Extract the (X, Y) coordinate from the center of the cell holding the provided text.  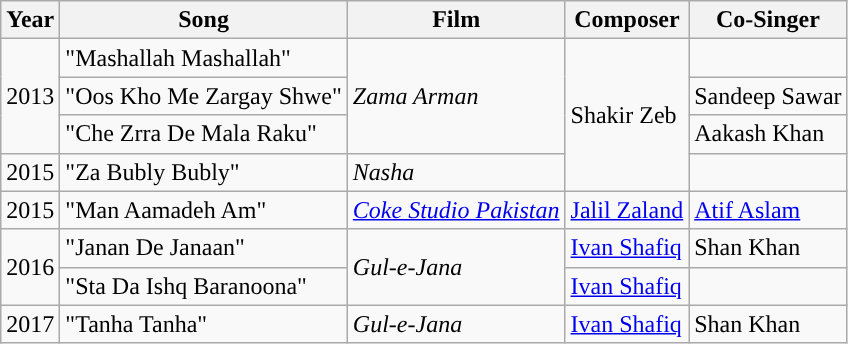
Year (30, 20)
"Mashallah Mashallah" (204, 58)
"Man Aamadeh Am" (204, 210)
"Che Zrra De Mala Raku" (204, 134)
Film (456, 20)
"Tanha Tanha" (204, 324)
"Za Bubly Bubly" (204, 172)
Coke Studio Pakistan (456, 210)
Shakir Zeb (627, 115)
Song (204, 20)
"Oos Kho Me Zargay Shwe" (204, 96)
Composer (627, 20)
Sandeep Sawar (768, 96)
Co-Singer (768, 20)
Aakash Khan (768, 134)
2013 (30, 96)
Zama Arman (456, 96)
Nasha (456, 172)
Jalil Zaland (627, 210)
Atif Aslam (768, 210)
2017 (30, 324)
2016 (30, 267)
"Sta Da Ishq Baranoona" (204, 286)
"Janan De Janaan" (204, 248)
